Return the (x, y) coordinate for the center point of the cell that contains the specified text.  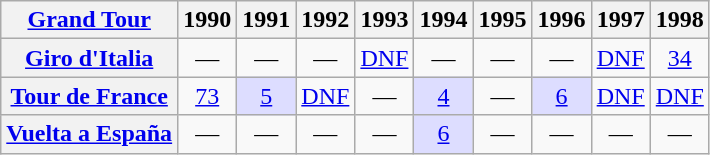
4 (444, 96)
Vuelta a España (90, 134)
5 (266, 96)
1996 (562, 20)
1997 (620, 20)
1998 (680, 20)
Grand Tour (90, 20)
1995 (502, 20)
1991 (266, 20)
Tour de France (90, 96)
73 (208, 96)
1990 (208, 20)
1993 (384, 20)
34 (680, 58)
1992 (326, 20)
1994 (444, 20)
Giro d'Italia (90, 58)
